Detect which cell encompasses the target text, then output its [X, Y] center coordinate. 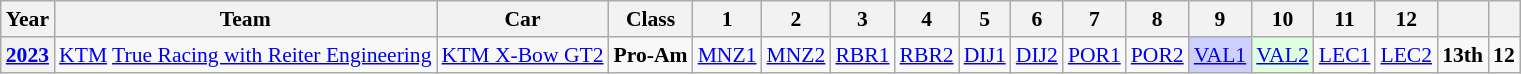
Class [651, 19]
3 [862, 19]
MNZ1 [728, 55]
POR2 [1158, 55]
Team [245, 19]
13th [1462, 55]
5 [985, 19]
VAL1 [1220, 55]
MNZ2 [796, 55]
KTM X-Bow GT2 [522, 55]
Pro-Am [651, 55]
2 [796, 19]
Car [522, 19]
11 [1345, 19]
POR1 [1094, 55]
9 [1220, 19]
DIJ1 [985, 55]
LEC1 [1345, 55]
DIJ2 [1037, 55]
4 [927, 19]
7 [1094, 19]
2023 [28, 55]
RBR1 [862, 55]
LEC2 [1406, 55]
10 [1282, 19]
6 [1037, 19]
KTM True Racing with Reiter Engineering [245, 55]
VAL2 [1282, 55]
RBR2 [927, 55]
8 [1158, 19]
1 [728, 19]
Year [28, 19]
